Find where the given text appears and provide that cell's center as [X, Y] coordinate. 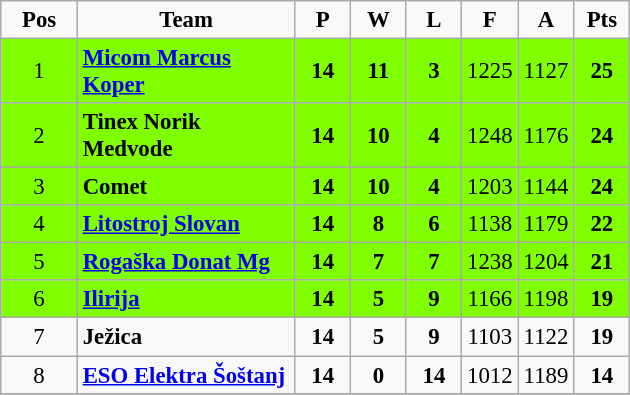
ESO Elektra Šoštanj [186, 375]
1176 [546, 136]
1248 [490, 136]
21 [602, 262]
Ilirija [186, 299]
1238 [490, 262]
1179 [546, 224]
1198 [546, 299]
Rogaška Donat Mg [186, 262]
A [546, 20]
1189 [546, 375]
1 [40, 72]
1204 [546, 262]
W [379, 20]
Comet [186, 187]
1127 [546, 72]
1103 [490, 337]
1012 [490, 375]
Micom Marcus Koper [186, 72]
Litostroj Slovan [186, 224]
1144 [546, 187]
Pts [602, 20]
11 [379, 72]
P [323, 20]
1166 [490, 299]
Team [186, 20]
Tinex Norik Medvode [186, 136]
0 [379, 375]
22 [602, 224]
1225 [490, 72]
Pos [40, 20]
25 [602, 72]
1203 [490, 187]
L [434, 20]
2 [40, 136]
Ježica [186, 337]
1122 [546, 337]
F [490, 20]
1138 [490, 224]
